Output the [x, y] coordinate of the center of the cell containing the given text.  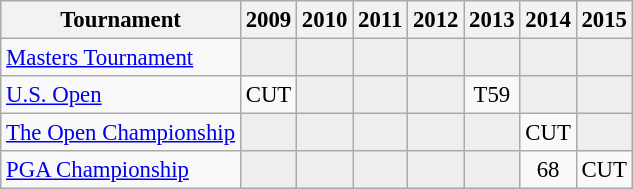
T59 [492, 95]
2012 [436, 20]
2010 [325, 20]
2009 [268, 20]
The Open Championship [121, 133]
2014 [548, 20]
Masters Tournament [121, 58]
2011 [380, 20]
Tournament [121, 20]
PGA Championship [121, 170]
68 [548, 170]
2013 [492, 20]
U.S. Open [121, 95]
2015 [604, 20]
